Identify which cell holds the provided text, then report its [x, y] central coordinate. 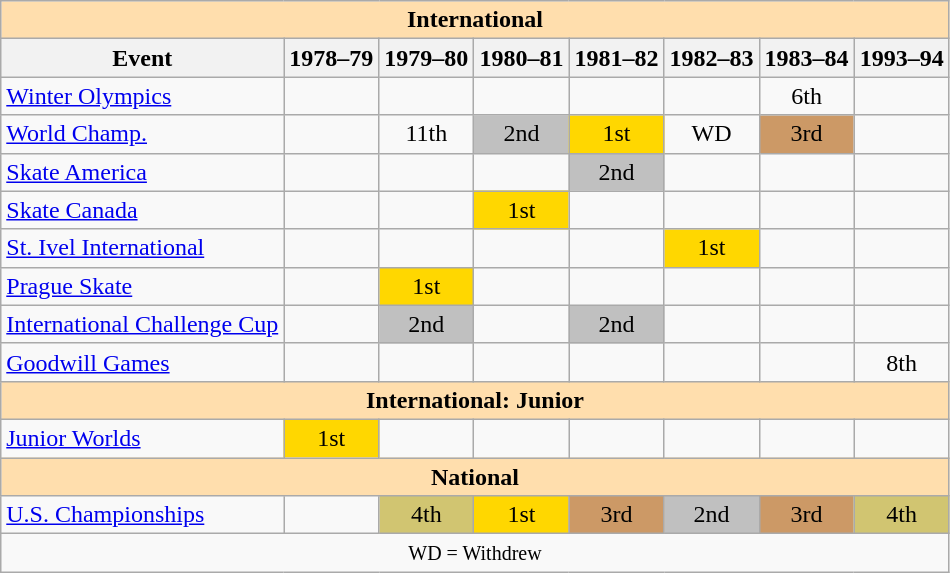
8th [902, 362]
WD [712, 134]
1978–79 [332, 58]
1993–94 [902, 58]
1982–83 [712, 58]
National [475, 477]
11th [426, 134]
International Challenge Cup [142, 324]
World Champ. [142, 134]
1980–81 [522, 58]
U.S. Championships [142, 515]
Winter Olympics [142, 96]
Event [142, 58]
Prague Skate [142, 286]
WD = Withdrew [475, 553]
International [475, 20]
1983–84 [806, 58]
Junior Worlds [142, 438]
1979–80 [426, 58]
Goodwill Games [142, 362]
1981–82 [616, 58]
Skate America [142, 172]
Skate Canada [142, 210]
St. Ivel International [142, 248]
6th [806, 96]
International: Junior [475, 400]
